Locate the cell with the specified text and output its [x, y] center coordinate. 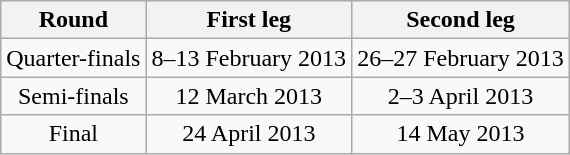
Quarter-finals [74, 58]
Round [74, 20]
2–3 April 2013 [461, 96]
14 May 2013 [461, 134]
Semi-finals [74, 96]
Final [74, 134]
26–27 February 2013 [461, 58]
8–13 February 2013 [249, 58]
12 March 2013 [249, 96]
Second leg [461, 20]
24 April 2013 [249, 134]
First leg [249, 20]
